Locate the cell with the specified text and output its (x, y) center coordinate. 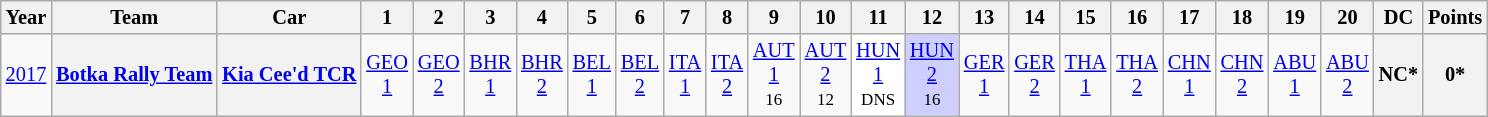
2 (439, 17)
3 (490, 17)
0* (1455, 75)
ABU2 (1348, 75)
12 (932, 17)
1 (387, 17)
GEO2 (439, 75)
CHN1 (1190, 75)
7 (685, 17)
CHN2 (1242, 75)
HUN216 (932, 75)
DC (1398, 17)
9 (774, 17)
2017 (26, 75)
Botka Rally Team (134, 75)
AUT116 (774, 75)
8 (727, 17)
GER1 (984, 75)
Team (134, 17)
THA2 (1137, 75)
10 (826, 17)
GER2 (1034, 75)
THA1 (1086, 75)
BEL2 (640, 75)
ABU1 (1294, 75)
14 (1034, 17)
11 (878, 17)
20 (1348, 17)
16 (1137, 17)
15 (1086, 17)
5 (592, 17)
18 (1242, 17)
Car (289, 17)
HUN1DNS (878, 75)
NC* (1398, 75)
BHR2 (542, 75)
Year (26, 17)
AUT212 (826, 75)
Points (1455, 17)
13 (984, 17)
BEL1 (592, 75)
Kia Cee'd TCR (289, 75)
17 (1190, 17)
ITA2 (727, 75)
GEO1 (387, 75)
4 (542, 17)
19 (1294, 17)
BHR1 (490, 75)
ITA1 (685, 75)
6 (640, 17)
